Capture the cell that displays the provided text and extract its [x, y] central coordinate. 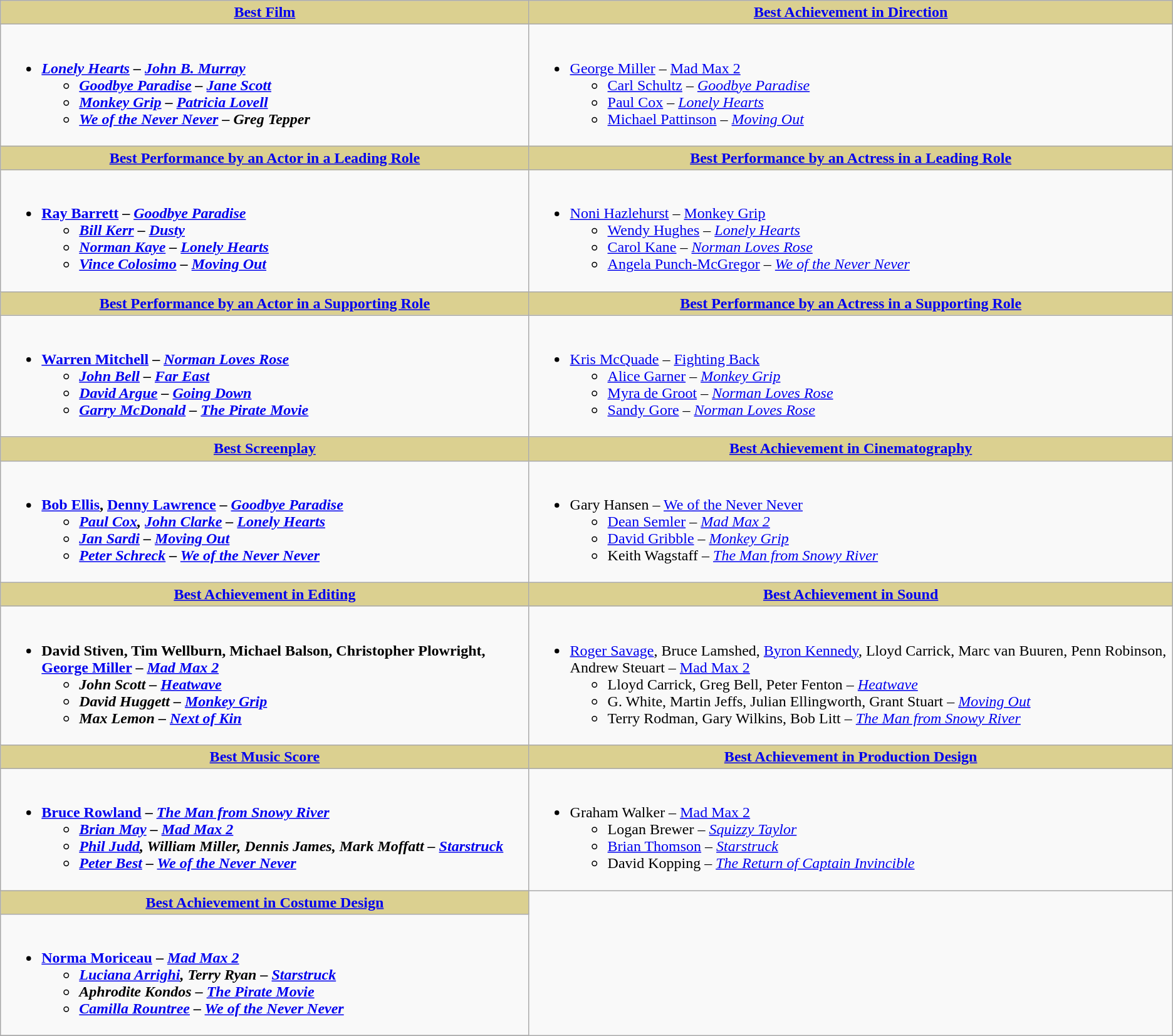
Kris McQuade – Fighting BackAlice Garner – Monkey GripMyra de Groot – Norman Loves RoseSandy Gore – Norman Loves Rose [851, 376]
Best Music Score [264, 756]
Norma Moriceau – Mad Max 2Luciana Arrighi, Terry Ryan – StarstruckAphrodite Kondos – The Pirate MovieCamilla Rountree – We of the Never Never [264, 975]
Lonely Hearts – John B. MurrayGoodbye Paradise – Jane ScottMonkey Grip – Patricia LovellWe of the Never Never – Greg Tepper [264, 85]
Best Screenplay [264, 449]
Bob Ellis, Denny Lawrence – Goodbye ParadisePaul Cox, John Clarke – Lonely HeartsJan Sardi – Moving OutPeter Schreck – We of the Never Never [264, 521]
Best Achievement in Sound [851, 594]
Best Performance by an Actress in a Supporting Role [851, 303]
Best Film [264, 13]
Ray Barrett – Goodbye ParadiseBill Kerr – DustyNorman Kaye – Lonely HeartsVince Colosimo – Moving Out [264, 231]
Best Achievement in Cinematography [851, 449]
Best Achievement in Direction [851, 13]
Best Performance by an Actress in a Leading Role [851, 158]
Gary Hansen – We of the Never NeverDean Semler – Mad Max 2David Gribble – Monkey GripKeith Wagstaff – The Man from Snowy River [851, 521]
Noni Hazlehurst – Monkey GripWendy Hughes – Lonely HeartsCarol Kane – Norman Loves RoseAngela Punch-McGregor – We of the Never Never [851, 231]
Best Achievement in Editing [264, 594]
Best Achievement in Costume Design [264, 902]
George Miller – Mad Max 2Carl Schultz – Goodbye ParadisePaul Cox – Lonely HeartsMichael Pattinson – Moving Out [851, 85]
Graham Walker – Mad Max 2Logan Brewer – Squizzy TaylorBrian Thomson – StarstruckDavid Kopping – The Return of Captain Invincible [851, 829]
Best Achievement in Production Design [851, 756]
Warren Mitchell – Norman Loves RoseJohn Bell – Far EastDavid Argue – Going DownGarry McDonald – The Pirate Movie [264, 376]
Best Performance by an Actor in a Leading Role [264, 158]
Best Performance by an Actor in a Supporting Role [264, 303]
